Return the (X, Y) coordinate for the center point of the cell that contains the specified text.  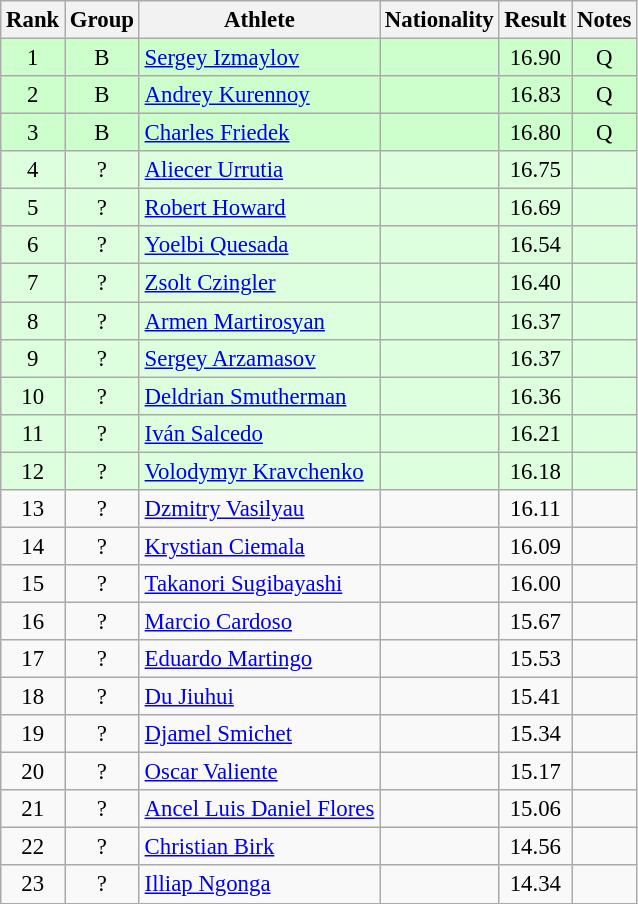
Krystian Ciemala (259, 546)
16.80 (536, 133)
1 (33, 58)
Djamel Smichet (259, 734)
Aliecer Urrutia (259, 170)
2 (33, 95)
15 (33, 584)
Notes (604, 20)
Robert Howard (259, 208)
3 (33, 133)
15.17 (536, 772)
Armen Martirosyan (259, 321)
Rank (33, 20)
22 (33, 847)
Christian Birk (259, 847)
16.21 (536, 433)
13 (33, 509)
14.56 (536, 847)
12 (33, 471)
18 (33, 697)
16 (33, 621)
Illiap Ngonga (259, 885)
16.69 (536, 208)
16.00 (536, 584)
16.75 (536, 170)
Ancel Luis Daniel Flores (259, 809)
Deldrian Smutherman (259, 396)
Takanori Sugibayashi (259, 584)
9 (33, 358)
8 (33, 321)
16.11 (536, 509)
16.09 (536, 546)
11 (33, 433)
15.53 (536, 659)
16.36 (536, 396)
20 (33, 772)
21 (33, 809)
16.90 (536, 58)
5 (33, 208)
Oscar Valiente (259, 772)
6 (33, 245)
17 (33, 659)
Yoelbi Quesada (259, 245)
Sergey Arzamasov (259, 358)
16.54 (536, 245)
15.41 (536, 697)
Volodymyr Kravchenko (259, 471)
16.18 (536, 471)
Result (536, 20)
23 (33, 885)
15.67 (536, 621)
7 (33, 283)
Sergey Izmaylov (259, 58)
Group (102, 20)
16.40 (536, 283)
19 (33, 734)
Nationality (440, 20)
Charles Friedek (259, 133)
15.34 (536, 734)
Zsolt Czingler (259, 283)
Du Jiuhui (259, 697)
10 (33, 396)
Andrey Kurennoy (259, 95)
14 (33, 546)
Athlete (259, 20)
Iván Salcedo (259, 433)
14.34 (536, 885)
Eduardo Martingo (259, 659)
16.83 (536, 95)
Marcio Cardoso (259, 621)
Dzmitry Vasilyau (259, 509)
15.06 (536, 809)
4 (33, 170)
